From the cell containing the given text, extract its center point as [x, y] coordinate. 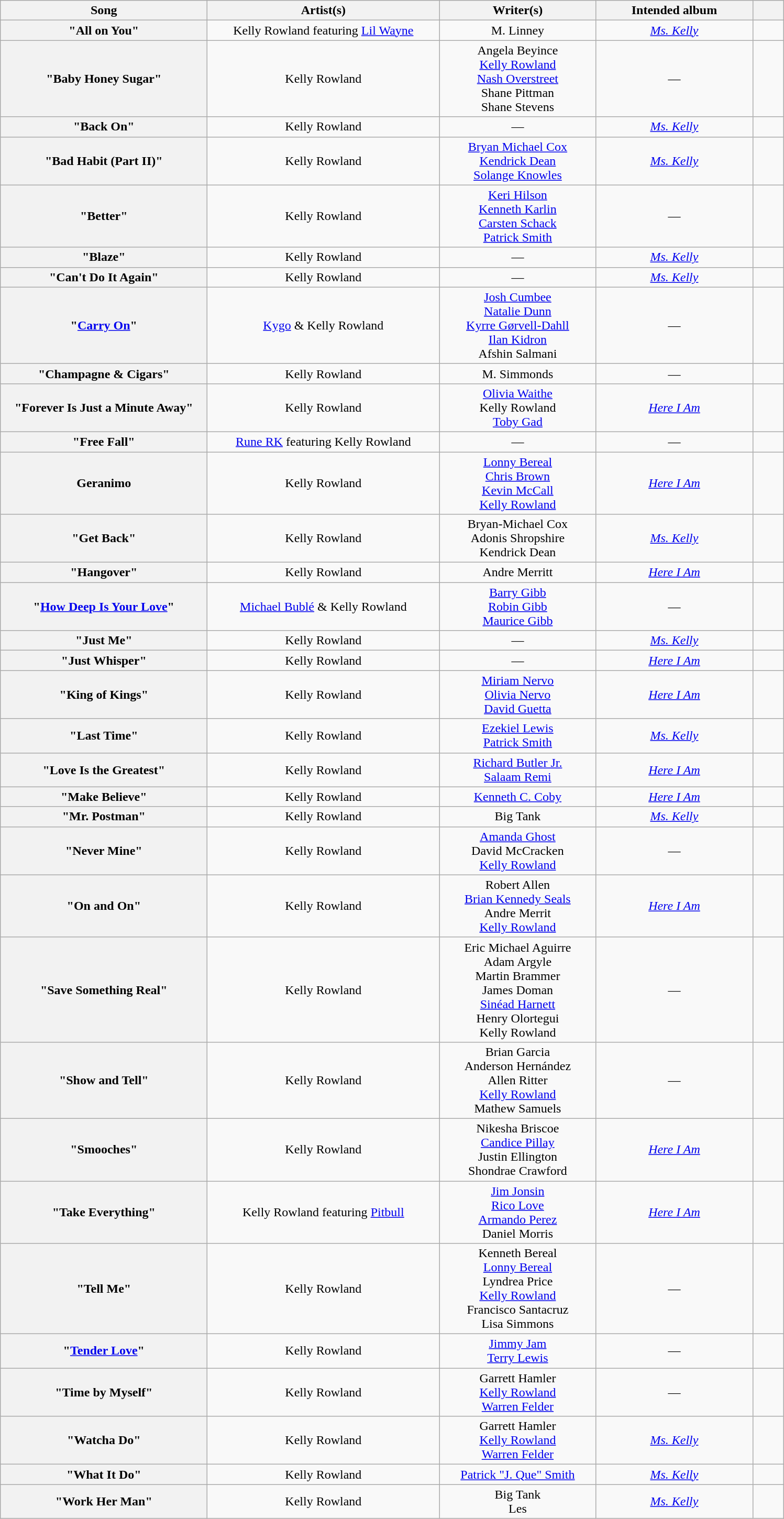
Miriam Nervo Olivia Nervo David Guetta [517, 695]
Big Tank Les [517, 1501]
Bryan Michael Cox Kendrick Dean Solange Knowles [517, 161]
Eric Michael Aguirre Adam Argyle Martin Brammer James Doman Sinéad Harnett Henry Olortegui Kelly Rowland [517, 989]
"Tender Love" [104, 1351]
"Tell Me" [104, 1289]
Ezekiel Lewis Patrick Smith [517, 735]
"Blaze" [104, 257]
"Forever Is Just a Minute Away" [104, 408]
Kelly Rowland featuring Lil Wayne [324, 30]
Writer(s) [517, 10]
Lonny Bereal Chris Brown Kevin McCall Kelly Rowland [517, 483]
"King of Kings" [104, 695]
Robert Allen Brian Kennedy Seals Andre Merrit Kelly Rowland [517, 906]
"Hangover" [104, 573]
"Just Whisper" [104, 661]
Amanda Ghost David McCracken Kelly Rowland [517, 851]
Geranimo [104, 483]
Michael Bublé & Kelly Rowland [324, 607]
"Show and Tell" [104, 1080]
"Champagne & Cigars" [104, 373]
Artist(s) [324, 10]
Angela Beyince Kelly Rowland Nash Overstreet Shane Pittman Shane Stevens [517, 79]
Jim JonsinRico LoveArmando Perez Daniel Morris [517, 1212]
"Last Time" [104, 735]
"Baby Honey Sugar" [104, 79]
"Better" [104, 216]
Josh Cumbee Natalie Dunn Kyrre Gørvell-Dahll Ilan Kidron Afshin Salmani [517, 325]
Brian Garcia Anderson Hernández Allen Ritter Kelly Rowland Mathew Samuels [517, 1080]
Kygo & Kelly Rowland [324, 325]
"Free Fall" [104, 442]
Kenneth Bereal Lonny Bereal Lyndrea Price Kelly Rowland Francisco Santacruz Lisa Simmons [517, 1289]
"Never Mine" [104, 851]
"How Deep Is Your Love" [104, 607]
"Take Everything" [104, 1212]
Patrick "J. Que" Smith [517, 1474]
"Watcha Do" [104, 1440]
M. Linney [517, 30]
"On and On" [104, 906]
Kenneth C. Coby [517, 797]
"Mr. Postman" [104, 817]
Nikesha BriscoeCandice PillayJustin EllingtonShondrae Crawford [517, 1149]
Big Tank [517, 817]
"Make Believe" [104, 797]
Keri Hilson Kenneth Karlin Carsten Schack Patrick Smith [517, 216]
"Back On" [104, 127]
"Work Her Man" [104, 1501]
Bryan-Michael Cox Adonis Shropshire Kendrick Dean [517, 538]
"Carry On" [104, 325]
"All on You" [104, 30]
"Save Something Real" [104, 989]
Song [104, 10]
M. Simmonds [517, 373]
"What It Do" [104, 1474]
"Get Back" [104, 538]
"Just Me" [104, 641]
"Can't Do It Again" [104, 277]
Jimmy Jam Terry Lewis [517, 1351]
"Smooches" [104, 1149]
Andre Merritt [517, 573]
Richard Butler Jr. Salaam Remi [517, 770]
"Time by Myself" [104, 1392]
Kelly Rowland featuring Pitbull [324, 1212]
Rune RK featuring Kelly Rowland [324, 442]
"Love Is the Greatest" [104, 770]
Barry Gibb Robin Gibb Maurice Gibb [517, 607]
Intended album [675, 10]
Olivia Waithe Kelly Rowland Toby Gad [517, 408]
"Bad Habit (Part II)" [104, 161]
